Return [x, y] of the center of cell containing provided text 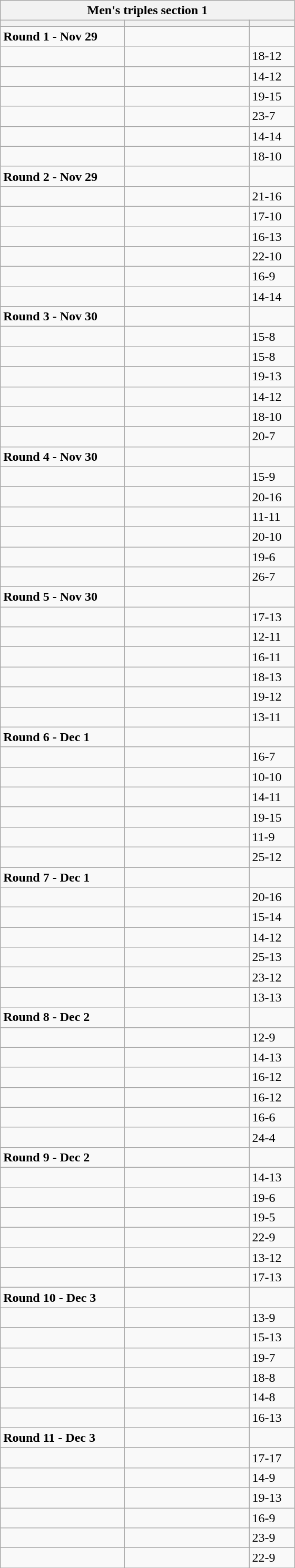
19-12 [272, 697]
Round 3 - Nov 30 [63, 317]
19-7 [272, 1358]
18-13 [272, 677]
25-12 [272, 857]
13-11 [272, 717]
Men's triples section 1 [147, 11]
21-16 [272, 196]
Round 7 - Dec 1 [63, 877]
11-11 [272, 517]
25-13 [272, 957]
11-9 [272, 837]
16-7 [272, 757]
23-7 [272, 116]
17-10 [272, 216]
14-11 [272, 797]
14-8 [272, 1398]
23-12 [272, 977]
16-6 [272, 1117]
24-4 [272, 1137]
Round 8 - Dec 2 [63, 1017]
26-7 [272, 577]
18-8 [272, 1378]
22-10 [272, 257]
19-5 [272, 1218]
12-9 [272, 1037]
Round 5 - Nov 30 [63, 597]
Round 4 - Nov 30 [63, 457]
Round 9 - Dec 2 [63, 1157]
13-13 [272, 997]
14-9 [272, 1478]
Round 10 - Dec 3 [63, 1298]
16-11 [272, 657]
Round 1 - Nov 29 [63, 36]
15-9 [272, 477]
13-12 [272, 1258]
10-10 [272, 777]
Round 6 - Dec 1 [63, 737]
Round 11 - Dec 3 [63, 1438]
13-9 [272, 1318]
15-13 [272, 1338]
Round 2 - Nov 29 [63, 176]
20-7 [272, 437]
17-17 [272, 1458]
12-11 [272, 637]
18-12 [272, 56]
23-9 [272, 1538]
15-14 [272, 917]
20-10 [272, 537]
